Identify which cell holds the provided text, then report its (X, Y) central coordinate. 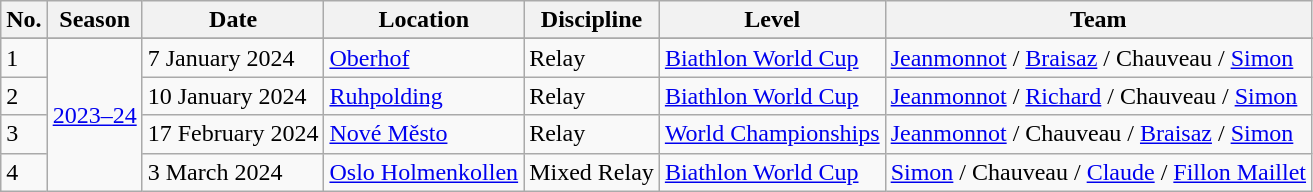
No. (24, 20)
Discipline (592, 20)
4 (24, 172)
7 January 2024 (233, 58)
Oberhof (424, 58)
Season (94, 20)
3 March 2024 (233, 172)
Jeanmonnot / Chauveau / Braisaz / Simon (1098, 134)
2023–24 (94, 115)
Jeanmonnot / Braisaz / Chauveau / Simon (1098, 58)
Jeanmonnot / Richard / Chauveau / Simon (1098, 96)
1 (24, 58)
Date (233, 20)
World Championships (772, 134)
17 February 2024 (233, 134)
3 (24, 134)
Simon / Chauveau / Claude / Fillon Maillet (1098, 172)
2 (24, 96)
Mixed Relay (592, 172)
Location (424, 20)
Team (1098, 20)
Ruhpolding (424, 96)
10 January 2024 (233, 96)
Nové Město (424, 134)
Level (772, 20)
Oslo Holmenkollen (424, 172)
